From the cell containing the given text, extract its center point as [X, Y] coordinate. 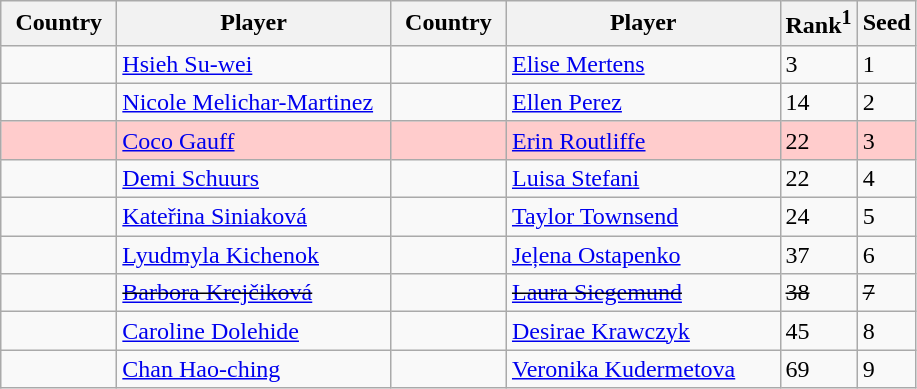
14 [818, 102]
Laura Siegemund [643, 293]
Coco Gauff [254, 140]
8 [886, 331]
Chan Hao-ching [254, 369]
69 [818, 369]
Nicole Melichar-Martinez [254, 102]
Demi Schuurs [254, 178]
Desirae Krawczyk [643, 331]
Rank1 [818, 24]
Veronika Kudermetova [643, 369]
Taylor Townsend [643, 217]
6 [886, 255]
2 [886, 102]
Hsieh Su-wei [254, 64]
45 [818, 331]
38 [818, 293]
Luisa Stefani [643, 178]
5 [886, 217]
Erin Routliffe [643, 140]
Barbora Krejčiková [254, 293]
37 [818, 255]
7 [886, 293]
Ellen Perez [643, 102]
Kateřina Siniaková [254, 217]
Elise Mertens [643, 64]
24 [818, 217]
4 [886, 178]
1 [886, 64]
9 [886, 369]
Lyudmyla Kichenok [254, 255]
Seed [886, 24]
Jeļena Ostapenko [643, 255]
Caroline Dolehide [254, 331]
